Pinpoint the cell where the given text exists, returning its [x, y] midpoint coordinate. 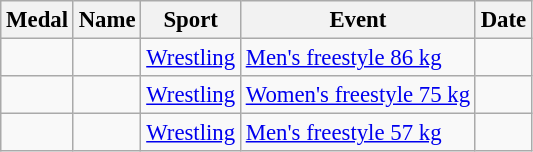
Medal [38, 20]
Name [107, 20]
Women's freestyle 75 kg [358, 95]
Men's freestyle 86 kg [358, 58]
Event [358, 20]
Sport [191, 20]
Men's freestyle 57 kg [358, 133]
Date [503, 20]
